Determine the [X, Y] coordinate at the center of the cell enclosing the given text.  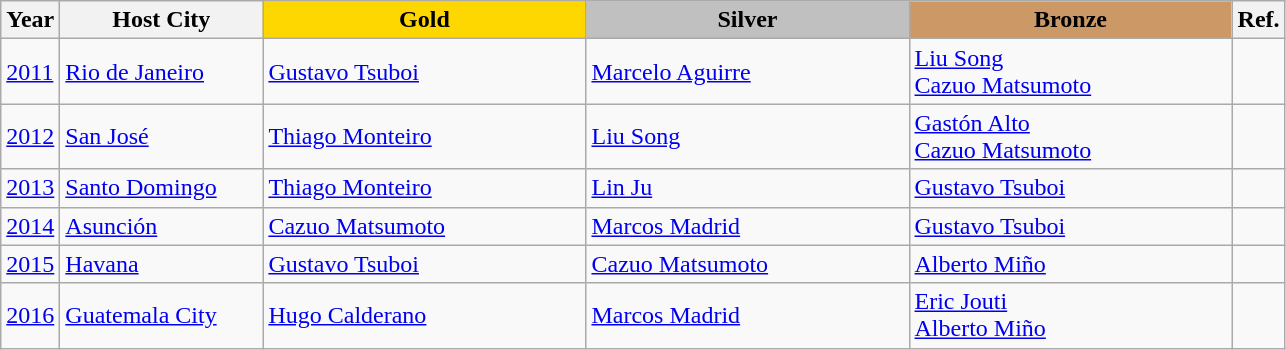
Liu Song [748, 136]
2012 [30, 136]
San José [162, 136]
Rio de Janeiro [162, 72]
Hugo Calderano [424, 316]
2011 [30, 72]
2014 [30, 226]
Gastón Alto Cazuo Matsumoto [1070, 136]
Eric Jouti Alberto Miño [1070, 316]
Bronze [1070, 20]
2013 [30, 188]
Asunción [162, 226]
Havana [162, 264]
Host City [162, 20]
Gold [424, 20]
Guatemala City [162, 316]
Lin Ju [748, 188]
Liu Song Cazuo Matsumoto [1070, 72]
Marcelo Aguirre [748, 72]
Alberto Miño [1070, 264]
2015 [30, 264]
Santo Domingo [162, 188]
Ref. [1258, 20]
2016 [30, 316]
Silver [748, 20]
Year [30, 20]
